Capture the cell that displays the provided text and extract its [x, y] central coordinate. 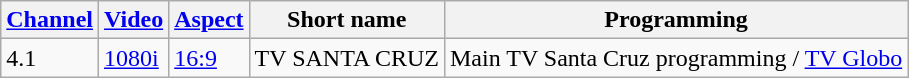
16:9 [209, 58]
Main TV Santa Cruz programming / TV Globo [676, 58]
TV SANTA CRUZ [346, 58]
Video [134, 20]
Channel [50, 20]
1080i [134, 58]
Programming [676, 20]
Aspect [209, 20]
4.1 [50, 58]
Short name [346, 20]
